Find where the given text appears and provide that cell's center as (X, Y) coordinate. 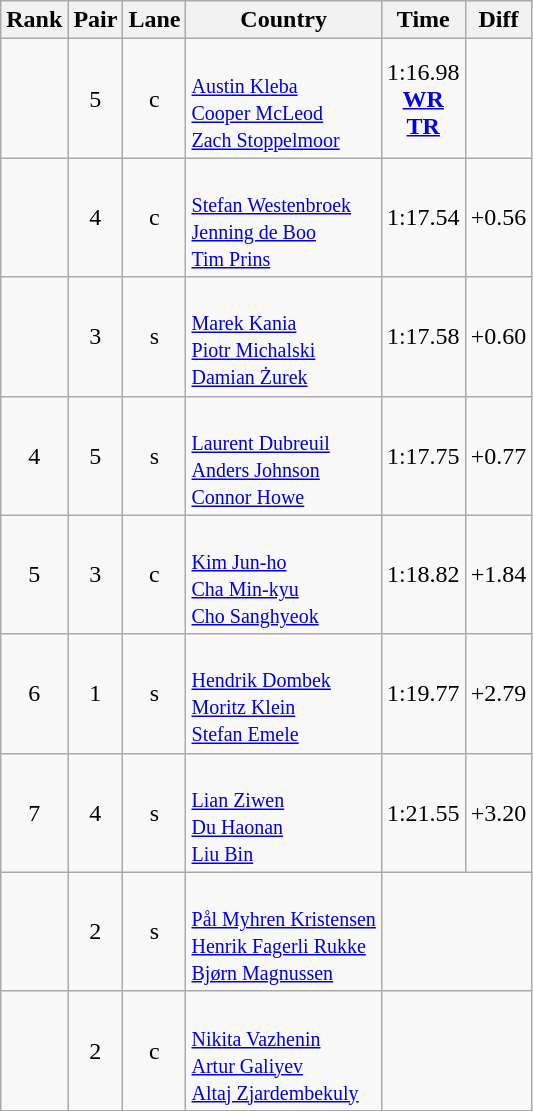
1:16.98WRTR (423, 98)
+1.84 (498, 574)
Kim Jun-hoCha Min-kyuCho Sanghyeok (284, 574)
+0.56 (498, 218)
Pair (96, 20)
1 (96, 694)
1:17.54 (423, 218)
+3.20 (498, 812)
Marek KaniaPiotr MichalskiDamian Żurek (284, 336)
1:21.55 (423, 812)
Pål Myhren KristensenHenrik Fagerli RukkeBjørn Magnussen (284, 932)
+0.60 (498, 336)
Lane (154, 20)
Rank (34, 20)
Laurent DubreuilAnders JohnsonConnor Howe (284, 456)
Lian ZiwenDu HaonanLiu Bin (284, 812)
+2.79 (498, 694)
1:17.58 (423, 336)
Stefan WestenbroekJenning de BooTim Prins (284, 218)
1:18.82 (423, 574)
+0.77 (498, 456)
6 (34, 694)
Austin KlebaCooper McLeodZach Stoppelmoor (284, 98)
Hendrik DombekMoritz KleinStefan Emele (284, 694)
Time (423, 20)
1:19.77 (423, 694)
1:17.75 (423, 456)
Nikita VazheninArtur GaliyevAltaj Zjardembekuly (284, 1050)
7 (34, 812)
Country (284, 20)
Diff (498, 20)
